Identify which cell holds the provided text, then report its (x, y) central coordinate. 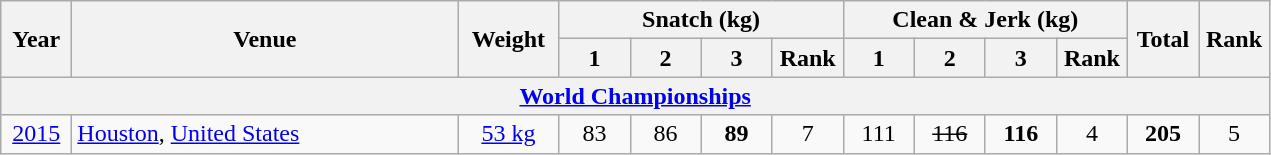
7 (808, 134)
Snatch (kg) (701, 20)
2015 (36, 134)
86 (666, 134)
Houston, United States (265, 134)
53 kg (508, 134)
World Championships (636, 96)
89 (736, 134)
Venue (265, 39)
Weight (508, 39)
Clean & Jerk (kg) (985, 20)
Total (1162, 39)
205 (1162, 134)
5 (1234, 134)
83 (594, 134)
Year (36, 39)
4 (1092, 134)
111 (878, 134)
